Extract the (x, y) coordinate from the center of the cell holding the provided text.  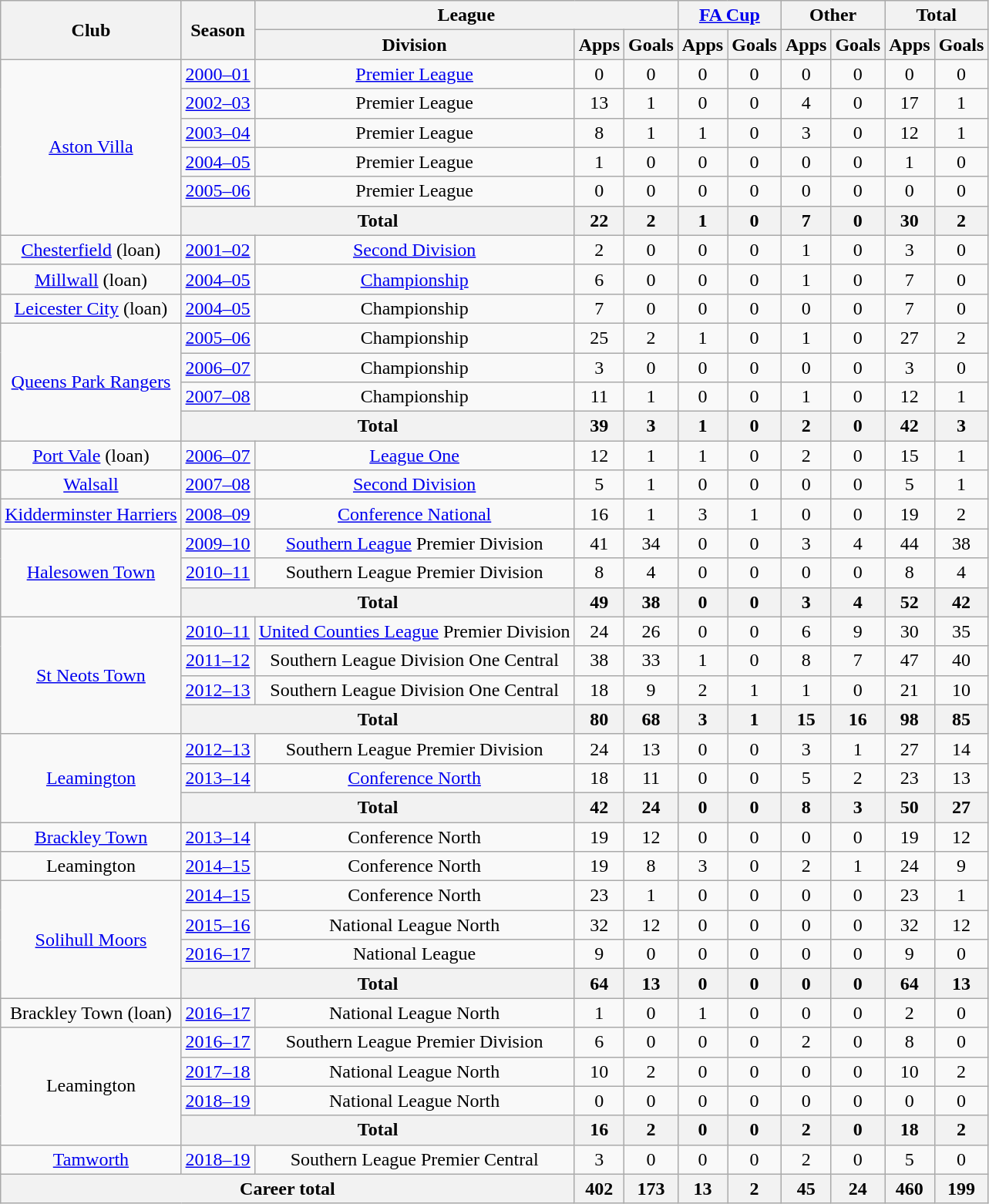
2009–10 (217, 543)
Conference National (415, 514)
Club (91, 30)
2015–16 (217, 925)
Port Vale (loan) (91, 456)
2002–03 (217, 103)
34 (651, 543)
Halesowen Town (91, 573)
United Counties League Premier Division (415, 631)
Brackley Town (loan) (91, 1013)
80 (599, 719)
Solihull Moors (91, 940)
Southern League Premier Central (415, 1159)
Leicester City (loan) (91, 308)
173 (651, 1189)
Kidderminster Harriers (91, 514)
52 (910, 602)
33 (651, 661)
45 (806, 1189)
Other (833, 15)
Walsall (91, 485)
Division (415, 45)
14 (961, 748)
Tamworth (91, 1159)
Queens Park Rangers (91, 382)
41 (599, 543)
2017–18 (217, 1071)
460 (910, 1189)
2008–09 (217, 514)
98 (910, 719)
Aston Villa (91, 147)
National League (415, 954)
25 (599, 338)
49 (599, 602)
Chesterfield (loan) (91, 250)
17 (910, 103)
Brackley Town (91, 836)
39 (599, 426)
2003–04 (217, 133)
199 (961, 1189)
Season (217, 30)
26 (651, 631)
St Neots Town (91, 675)
85 (961, 719)
21 (910, 690)
2011–12 (217, 661)
Millwall (loan) (91, 279)
40 (961, 661)
47 (910, 661)
68 (651, 719)
League One (415, 456)
22 (599, 220)
44 (910, 543)
League (466, 15)
35 (961, 631)
Career total (288, 1189)
FA Cup (729, 15)
2000–01 (217, 74)
50 (910, 807)
2001–02 (217, 250)
402 (599, 1189)
